Extract the [x, y] coordinate from the center of the cell holding the provided text.  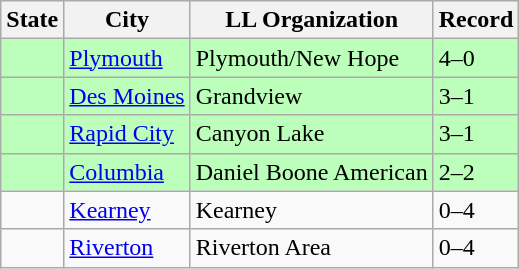
4–0 [476, 58]
Grandview [312, 96]
Canyon Lake [312, 134]
Plymouth/New Hope [312, 58]
State [32, 20]
Des Moines [127, 96]
Columbia [127, 172]
2–2 [476, 172]
Plymouth [127, 58]
Riverton Area [312, 248]
Record [476, 20]
Daniel Boone American [312, 172]
Riverton [127, 248]
City [127, 20]
Rapid City [127, 134]
LL Organization [312, 20]
